Scan for the cell matching the given text and deliver its (X, Y) coordinate at center. 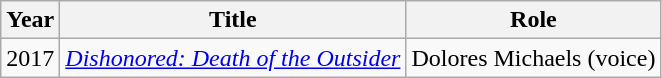
Dishonored: Death of the Outsider (233, 58)
Title (233, 20)
2017 (30, 58)
Role (534, 20)
Year (30, 20)
Dolores Michaels (voice) (534, 58)
